Identify which cell holds the provided text, then report its [X, Y] central coordinate. 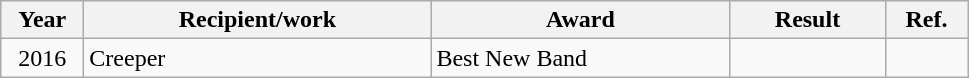
Best New Band [580, 58]
Year [42, 20]
Ref. [926, 20]
Recipient/work [258, 20]
Creeper [258, 58]
Award [580, 20]
Result [808, 20]
2016 [42, 58]
